Output the [X, Y] coordinate of the center of the cell containing the given text.  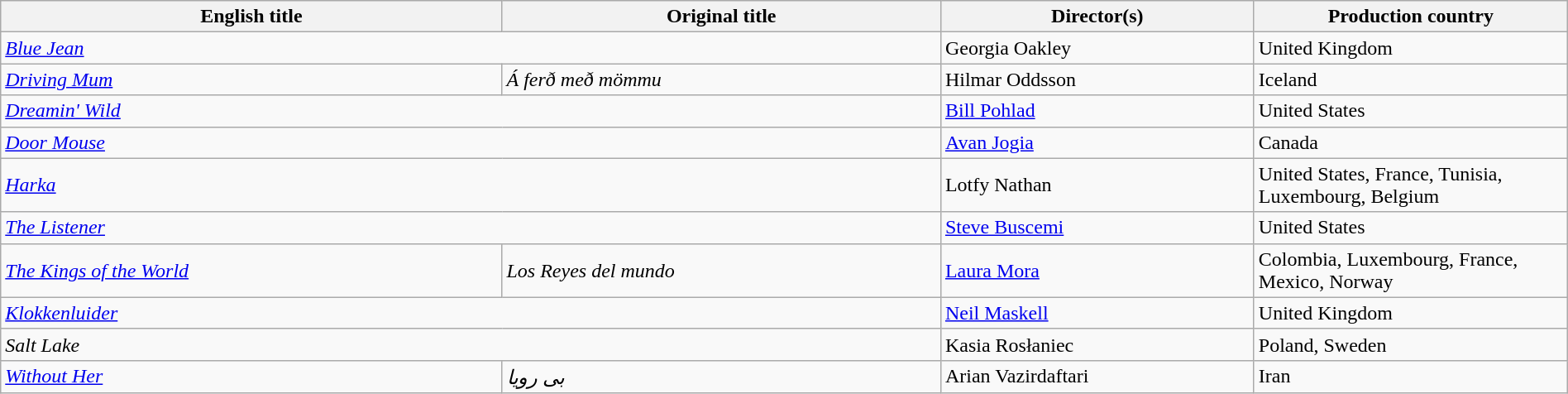
Colombia, Luxembourg, France, Mexico, Norway [1411, 270]
Iran [1411, 377]
Steve Buscemi [1097, 228]
Dreamin' Wild [471, 111]
Neil Maskell [1097, 313]
Original title [721, 17]
Door Mouse [471, 142]
Arian Vazirdaftari [1097, 377]
United States, France, Tunisia, Luxembourg, Belgium [1411, 185]
The Listener [471, 228]
Blue Jean [471, 48]
Canada [1411, 142]
Laura Mora [1097, 270]
بی رویا [721, 377]
Á ferð með mömmu [721, 79]
Production country [1411, 17]
Poland, Sweden [1411, 344]
Lotfy Nathan [1097, 185]
Hilmar Oddsson [1097, 79]
Los Reyes del mundo [721, 270]
Avan Jogia [1097, 142]
Kasia Rosłaniec [1097, 344]
Bill Pohlad [1097, 111]
Salt Lake [471, 344]
Harka [471, 185]
The Kings of the World [251, 270]
English title [251, 17]
Director(s) [1097, 17]
Driving Mum [251, 79]
Without Her [251, 377]
Iceland [1411, 79]
Georgia Oakley [1097, 48]
Klokkenluider [471, 313]
